For the text-containing cell, return its midpoint in [x, y] coordinate format. 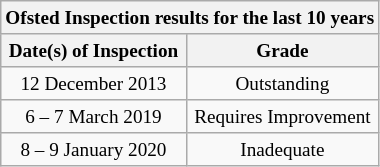
Ofsted Inspection results for the last 10 years [190, 18]
Outstanding [282, 84]
Requires Improvement [282, 116]
6 – 7 March 2019 [94, 116]
Date(s) of Inspection [94, 50]
Inadequate [282, 150]
12 December 2013 [94, 84]
Grade [282, 50]
8 – 9 January 2020 [94, 150]
